Pinpoint the cell where the given text exists, returning its (X, Y) midpoint coordinate. 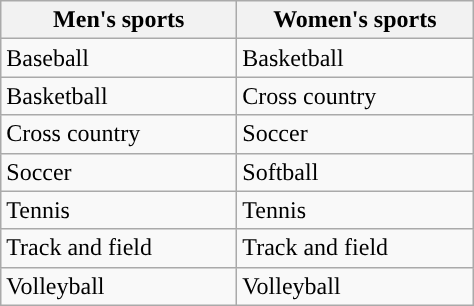
Baseball (119, 58)
Women's sports (355, 20)
Softball (355, 172)
Men's sports (119, 20)
